Extract the [x, y] coordinate from the center of the cell holding the provided text.  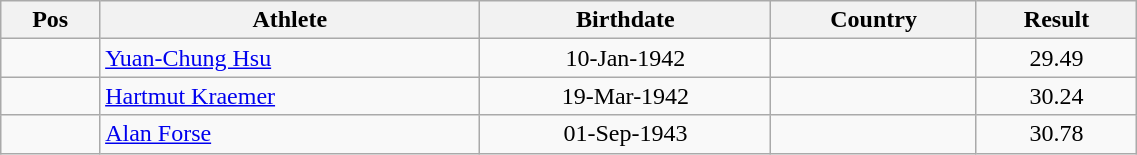
Athlete [290, 20]
30.78 [1056, 134]
Birthdate [626, 20]
Pos [50, 20]
Yuan-Chung Hsu [290, 58]
30.24 [1056, 96]
29.49 [1056, 58]
19-Mar-1942 [626, 96]
Hartmut Kraemer [290, 96]
Alan Forse [290, 134]
10-Jan-1942 [626, 58]
Country [874, 20]
01-Sep-1943 [626, 134]
Result [1056, 20]
